Search for the cell housing the specified text and yield its [X, Y] center coordinate. 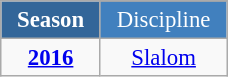
2016 [51, 58]
Discipline [163, 20]
Season [51, 20]
Slalom [163, 58]
